Search for the cell housing the specified text and yield its [x, y] center coordinate. 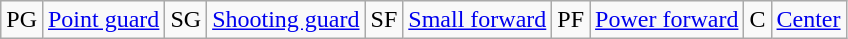
PG [22, 20]
PF [571, 20]
SF [384, 20]
SG [186, 20]
Point guard [103, 20]
Center [808, 20]
Shooting guard [286, 20]
Power forward [667, 20]
C [758, 20]
Small forward [478, 20]
